Scan for the cell matching the given text and deliver its (X, Y) coordinate at center. 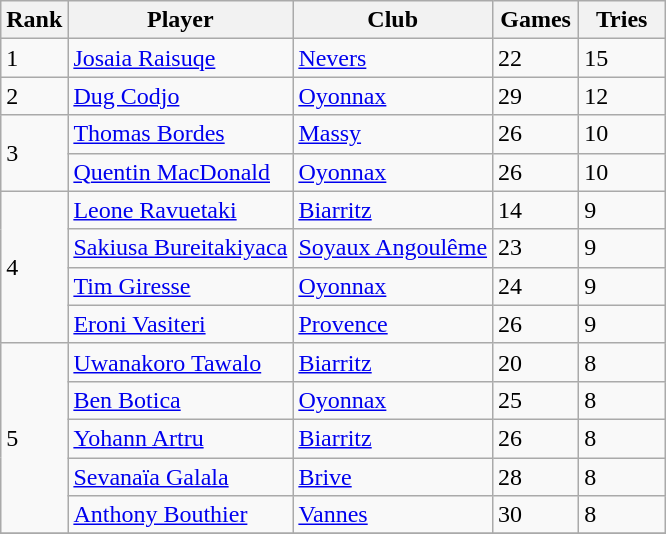
Tim Giresse (180, 286)
Ben Botica (180, 400)
5 (34, 438)
28 (536, 477)
2 (34, 96)
Club (393, 20)
Provence (393, 324)
Tries (622, 20)
23 (536, 248)
Sevanaïa Galala (180, 477)
Rank (34, 20)
20 (536, 362)
Brive (393, 477)
12 (622, 96)
15 (622, 58)
25 (536, 400)
3 (34, 153)
Vannes (393, 515)
14 (536, 210)
Soyaux Angoulême (393, 248)
1 (34, 58)
Leone Ravuetaki (180, 210)
Thomas Bordes (180, 134)
Massy (393, 134)
Uwanakoro Tawalo (180, 362)
Player (180, 20)
Quentin MacDonald (180, 172)
Yohann Artru (180, 438)
4 (34, 267)
Sakiusa Bureitakiyaca (180, 248)
22 (536, 58)
Eroni Vasiteri (180, 324)
Josaia Raisuqe (180, 58)
Nevers (393, 58)
Anthony Bouthier (180, 515)
Dug Codjo (180, 96)
30 (536, 515)
Games (536, 20)
24 (536, 286)
29 (536, 96)
